Extract the (x, y) coordinate from the center of the cell holding the provided text.  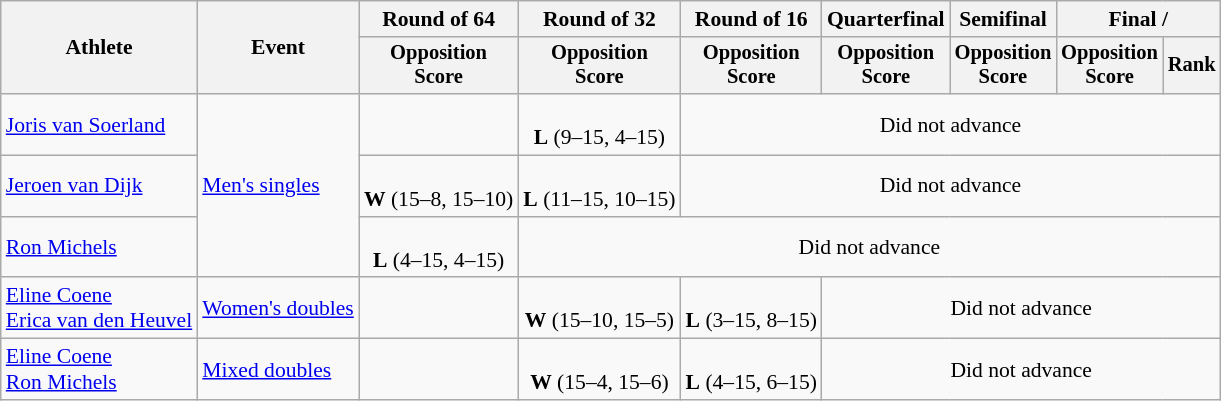
Quarterfinal (886, 19)
Ron Michels (100, 248)
Semifinal (1004, 19)
Eline CoeneErica van den Heuvel (100, 308)
W (15–10, 15–5) (599, 308)
L (11–15, 10–15) (599, 186)
Men's singles (278, 186)
Eline CoeneRon Michels (100, 370)
Event (278, 48)
Round of 64 (438, 19)
Athlete (100, 48)
Round of 32 (599, 19)
L (4–15, 4–15) (438, 248)
Joris van Soerland (100, 124)
W (15–8, 15–10) (438, 186)
L (3–15, 8–15) (752, 308)
Jeroen van Dijk (100, 186)
L (9–15, 4–15) (599, 124)
Final / (1138, 19)
Round of 16 (752, 19)
Mixed doubles (278, 370)
Women's doubles (278, 308)
L (4–15, 6–15) (752, 370)
Rank (1192, 66)
W (15–4, 15–6) (599, 370)
